From the cell containing the given text, extract its center point as [x, y] coordinate. 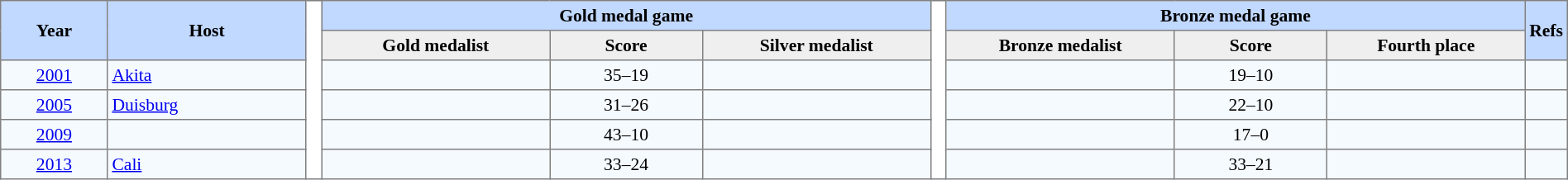
2001 [55, 75]
33–24 [626, 164]
43–10 [626, 135]
2013 [55, 164]
Duisburg [207, 105]
Akita [207, 75]
Host [207, 31]
33–21 [1250, 164]
Gold medal game [627, 16]
Year [55, 31]
35–19 [626, 75]
22–10 [1250, 105]
19–10 [1250, 75]
17–0 [1250, 135]
Bronze medalist [1060, 45]
Bronze medal game [1236, 16]
Fourth place [1426, 45]
Refs [1546, 31]
Silver medalist [816, 45]
2005 [55, 105]
31–26 [626, 105]
Gold medalist [436, 45]
Cali [207, 164]
2009 [55, 135]
